From the cell containing the given text, extract its center point as [X, Y] coordinate. 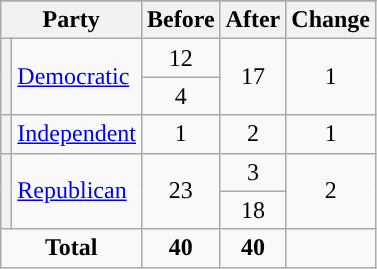
Change [331, 20]
Total [72, 248]
12 [180, 58]
17 [253, 77]
18 [253, 210]
Party [72, 20]
Democratic [77, 77]
3 [253, 172]
Before [180, 20]
Independent [77, 134]
4 [180, 96]
After [253, 20]
Republican [77, 191]
23 [180, 191]
